Capture the cell that displays the provided text and extract its (x, y) central coordinate. 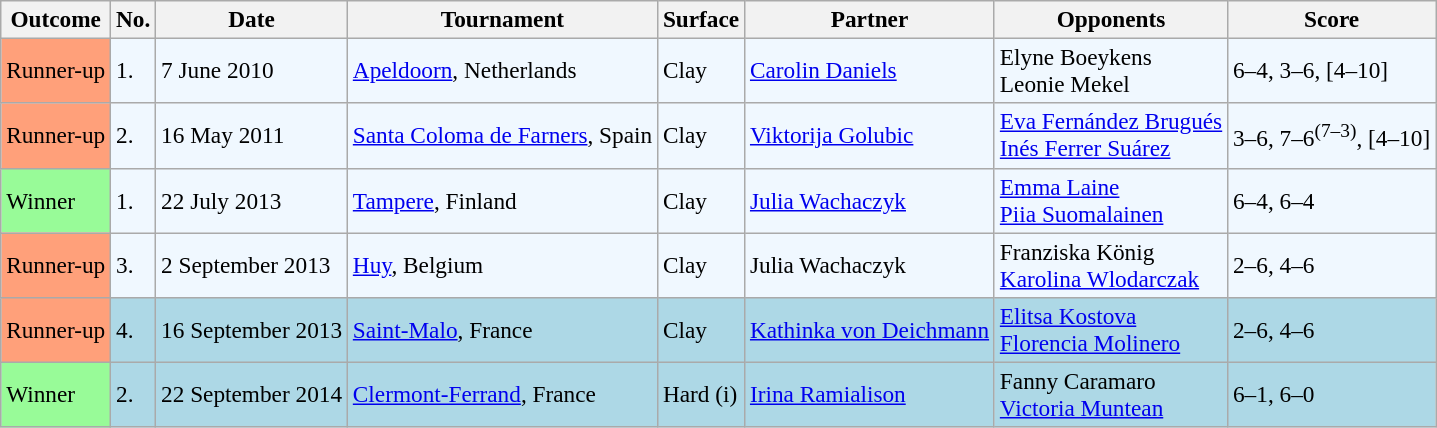
Fanny Caramaro Victoria Muntean (1110, 394)
Surface (702, 19)
Emma Laine Piia Suomalainen (1110, 200)
22 September 2014 (252, 394)
3. (134, 264)
6–4, 3–6, [4–10] (1332, 70)
Opponents (1110, 19)
22 July 2013 (252, 200)
Eva Fernández Brugués Inés Ferrer Suárez (1110, 136)
Clermont-Ferrand, France (502, 394)
3–6, 7–6(7–3), [4–10] (1332, 136)
Kathinka von Deichmann (870, 330)
4. (134, 330)
Irina Ramialison (870, 394)
Date (252, 19)
Elitsa Kostova Florencia Molinero (1110, 330)
Score (1332, 19)
Franziska König Karolina Wlodarczak (1110, 264)
Santa Coloma de Farners, Spain (502, 136)
Apeldoorn, Netherlands (502, 70)
Huy, Belgium (502, 264)
Saint-Malo, France (502, 330)
Carolin Daniels (870, 70)
7 June 2010 (252, 70)
No. (134, 19)
Viktorija Golubic (870, 136)
Outcome (56, 19)
Partner (870, 19)
Hard (i) (702, 394)
16 September 2013 (252, 330)
Elyne Boeykens Leonie Mekel (1110, 70)
Tournament (502, 19)
Tampere, Finland (502, 200)
6–4, 6–4 (1332, 200)
16 May 2011 (252, 136)
2 September 2013 (252, 264)
6–1, 6–0 (1332, 394)
